Capture the cell that displays the provided text and extract its [x, y] central coordinate. 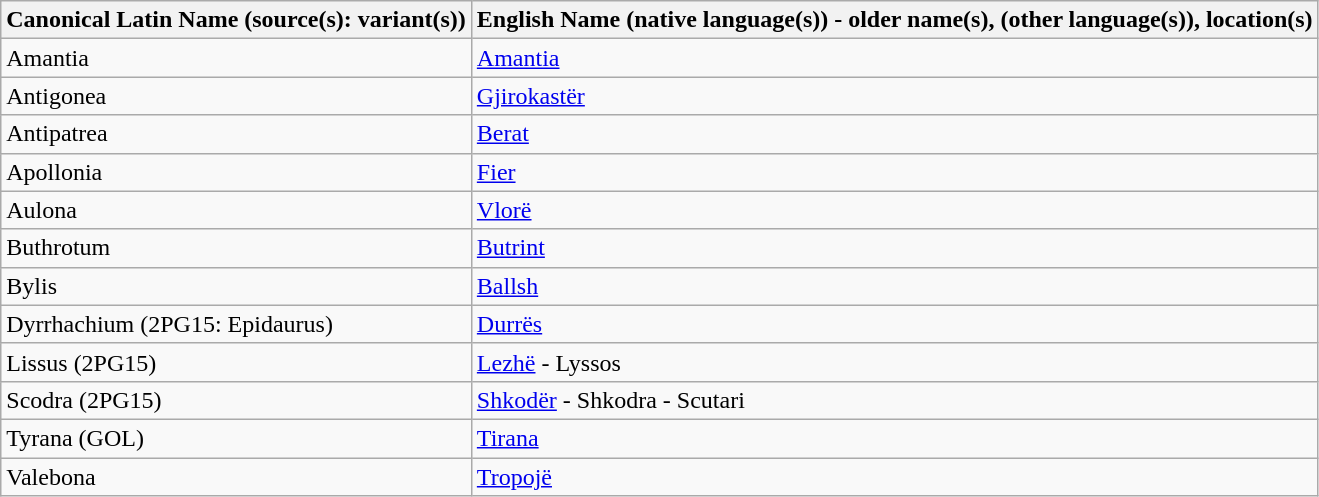
Antigonea [236, 96]
Canonical Latin Name (source(s): variant(s)) [236, 20]
Aulona [236, 210]
Lissus (2PG15) [236, 362]
Vlorë [894, 210]
English Name (native language(s)) - older name(s), (other language(s)), location(s) [894, 20]
Fier [894, 172]
Valebona [236, 477]
Butrint [894, 248]
Antipatrea [236, 134]
Bylis [236, 286]
Durrës [894, 324]
Dyrrhachium (2PG15: Epidaurus) [236, 324]
Apollonia [236, 172]
Berat [894, 134]
Tropojë [894, 477]
Tirana [894, 438]
Shkodër - Shkodra - Scutari [894, 400]
Gjirokastër [894, 96]
Tyrana (GOL) [236, 438]
Ballsh [894, 286]
Buthrotum [236, 248]
Scodra (2PG15) [236, 400]
Lezhë - Lyssos [894, 362]
